Provide the [X, Y] coordinate of the cell's center where the given text is located.  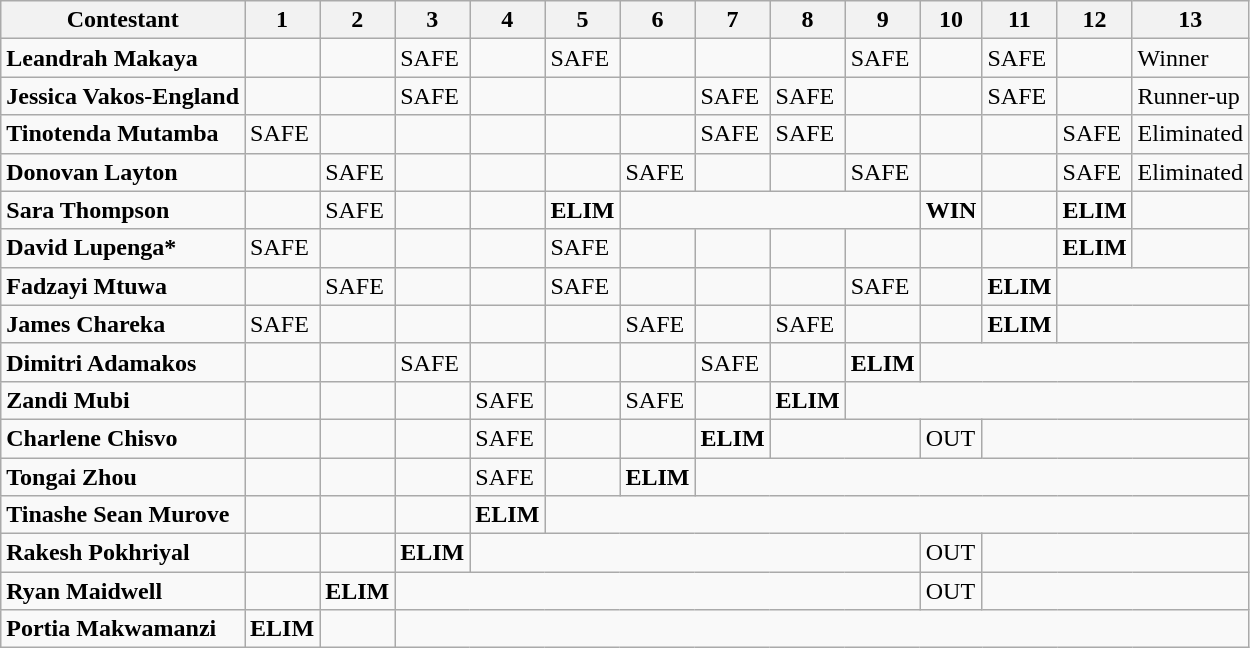
5 [582, 20]
2 [358, 20]
Leandrah Makaya [123, 58]
Contestant [123, 20]
11 [1020, 20]
Winner [1190, 58]
Tinashe Sean Murove [123, 515]
9 [882, 20]
Dimitri Adamakos [123, 362]
6 [658, 20]
Runner-up [1190, 96]
8 [808, 20]
James Chareka [123, 324]
12 [1094, 20]
Zandi Mubi [123, 400]
Ryan Maidwell [123, 591]
Jessica Vakos-England [123, 96]
1 [282, 20]
4 [508, 20]
Charlene Chisvo [123, 438]
Tongai Zhou [123, 477]
Sara Thompson [123, 210]
Donovan Layton [123, 172]
Rakesh Pokhriyal [123, 553]
David Lupenga* [123, 248]
WIN [951, 210]
Tinotenda Mutamba [123, 134]
7 [732, 20]
Fadzayi Mtuwa [123, 286]
10 [951, 20]
13 [1190, 20]
3 [432, 20]
Portia Makwamanzi [123, 629]
